Identify which cell holds the provided text, then report its [x, y] central coordinate. 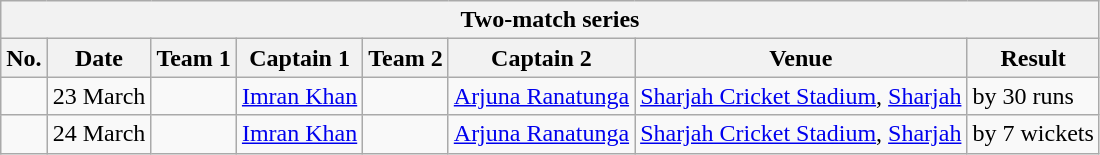
24 March [99, 134]
by 7 wickets [1033, 134]
by 30 runs [1033, 96]
Two-match series [550, 20]
No. [24, 58]
Result [1033, 58]
Date [99, 58]
Captain 2 [541, 58]
Venue [801, 58]
Team 1 [194, 58]
Captain 1 [299, 58]
Team 2 [406, 58]
23 March [99, 96]
